Determine the (x, y) coordinate at the center of the cell enclosing the given text.  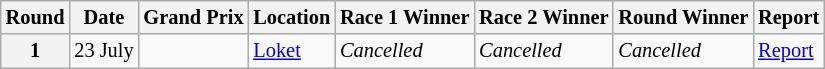
Round Winner (683, 17)
23 July (104, 51)
Date (104, 17)
Loket (292, 51)
1 (36, 51)
Round (36, 17)
Grand Prix (193, 17)
Location (292, 17)
Race 1 Winner (404, 17)
Race 2 Winner (544, 17)
